Identify which cell holds the provided text, then report its (x, y) central coordinate. 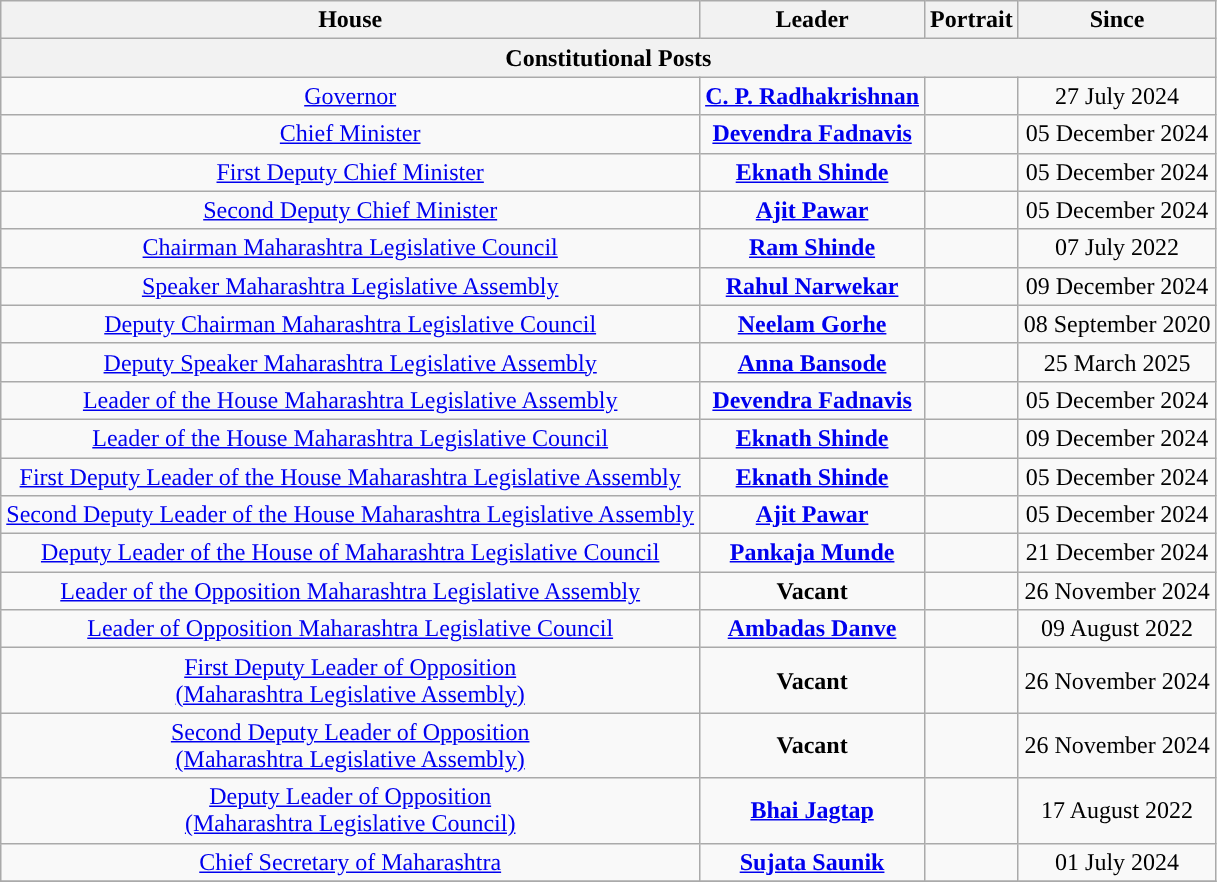
Second Deputy Chief Minister (350, 210)
Second Deputy Leader of Opposition (Maharashtra Legislative Assembly) (350, 746)
Portrait (972, 20)
Speaker Maharashtra Legislative Assembly (350, 286)
Anna Bansode (812, 362)
C. P. Radhakrishnan (812, 96)
Ambadas Danve (812, 629)
27 July 2024 (1117, 96)
Rahul Narwekar (812, 286)
Since (1117, 20)
Ram Shinde (812, 248)
First Deputy Leader of the House Maharashtra Legislative Assembly (350, 477)
First Deputy Chief Minister (350, 172)
25 March 2025 (1117, 362)
Leader of the Opposition Maharashtra Legislative Assembly (350, 591)
Chief Minister (350, 134)
Chief Secretary of Maharashtra (350, 862)
Constitutional Posts (608, 58)
08 September 2020 (1117, 324)
Deputy Chairman Maharashtra Legislative Council (350, 324)
Governor (350, 96)
Sujata Saunik (812, 862)
09 August 2022 (1117, 629)
Leader of Opposition Maharashtra Legislative Council (350, 629)
Leader of the House Maharashtra Legislative Council (350, 438)
House (350, 20)
Pankaja Munde (812, 553)
Deputy Leader of Opposition (Maharashtra Legislative Council) (350, 810)
Second Deputy Leader of the House Maharashtra Legislative Assembly (350, 515)
Deputy Speaker Maharashtra Legislative Assembly (350, 362)
17 August 2022 (1117, 810)
Neelam Gorhe (812, 324)
07 July 2022 (1117, 248)
Leader of the House Maharashtra Legislative Assembly (350, 400)
First Deputy Leader of Opposition (Maharashtra Legislative Assembly) (350, 680)
21 December 2024 (1117, 553)
01 July 2024 (1117, 862)
Bhai Jagtap (812, 810)
Chairman Maharashtra Legislative Council (350, 248)
Deputy Leader of the House of Maharashtra Legislative Council (350, 553)
Leader (812, 20)
